Locate the cell with the specified text and output its (x, y) center coordinate. 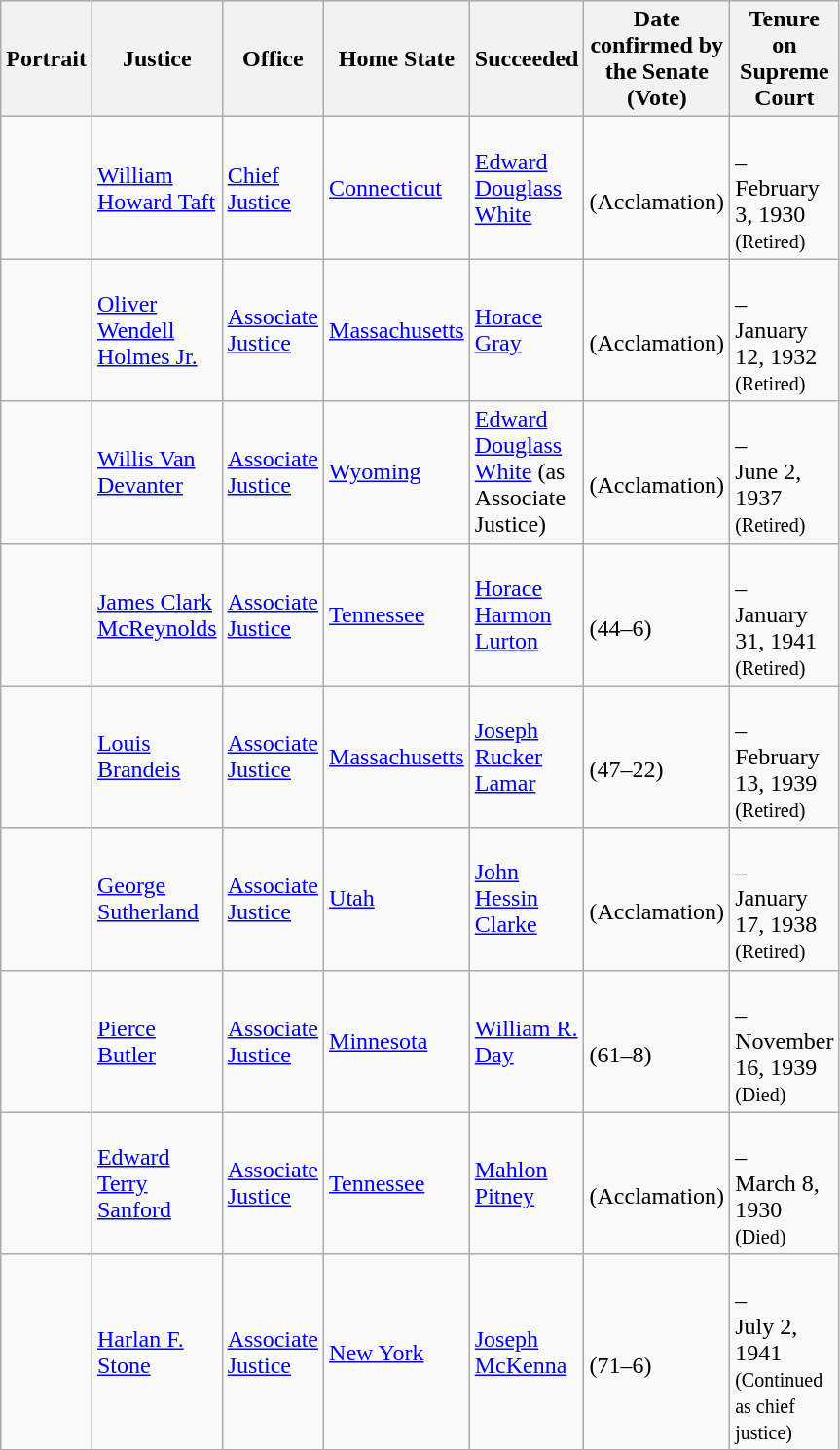
Utah (397, 899)
Joseph McKenna (527, 1352)
Date confirmed by the Senate(Vote) (657, 58)
Chief Justice (273, 188)
Pierce Butler (157, 1041)
Tenure on Supreme Court (785, 58)
Oliver Wendell Holmes Jr. (157, 330)
Wyoming (397, 472)
Portrait (47, 58)
John Hessin Clarke (527, 899)
Horace Gray (527, 330)
Justice (157, 58)
George Sutherland (157, 899)
Willis Van Devanter (157, 472)
–November 16, 1939(Died) (785, 1041)
Joseph Rucker Lamar (527, 757)
–March 8, 1930(Died) (785, 1183)
William Howard Taft (157, 188)
New York (397, 1352)
Home State (397, 58)
Horace Harmon Lurton (527, 614)
Edward Terry Sanford (157, 1183)
Louis Brandeis (157, 757)
(71–6) (657, 1352)
(47–22) (657, 757)
Office (273, 58)
Harlan F. Stone (157, 1352)
–January 31, 1941(Retired) (785, 614)
–February 13, 1939(Retired) (785, 757)
Succeeded (527, 58)
–February 3, 1930(Retired) (785, 188)
(61–8) (657, 1041)
Edward Douglass White (as Associate Justice) (527, 472)
James Clark McReynolds (157, 614)
William R. Day (527, 1041)
–June 2, 1937(Retired) (785, 472)
–July 2, 1941(Continued as chief justice) (785, 1352)
Connecticut (397, 188)
–January 17, 1938(Retired) (785, 899)
(44–6) (657, 614)
Mahlon Pitney (527, 1183)
Minnesota (397, 1041)
–January 12, 1932(Retired) (785, 330)
Edward Douglass White (527, 188)
